From the cell containing the given text, extract its center point as [x, y] coordinate. 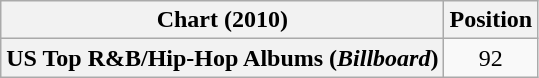
Chart (2010) [222, 20]
US Top R&B/Hip-Hop Albums (Billboard) [222, 58]
Position [491, 20]
92 [491, 58]
